Locate the cell with the specified text and output its [x, y] center coordinate. 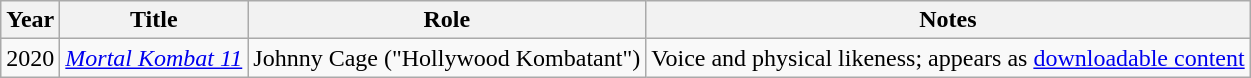
Title [154, 20]
Notes [948, 20]
Mortal Kombat 11 [154, 58]
Johnny Cage ("Hollywood Kombatant") [447, 58]
Voice and physical likeness; appears as downloadable content [948, 58]
Year [30, 20]
2020 [30, 58]
Role [447, 20]
